Extract the [X, Y] coordinate from the center of the cell holding the provided text.  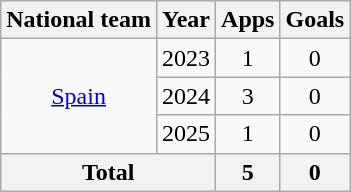
Year [186, 20]
2024 [186, 96]
Goals [315, 20]
National team [79, 20]
3 [248, 96]
Total [108, 172]
2023 [186, 58]
5 [248, 172]
Spain [79, 96]
Apps [248, 20]
2025 [186, 134]
